Locate the cell with the specified text and output its (x, y) center coordinate. 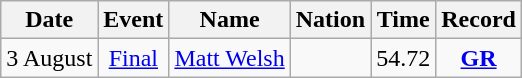
Nation (330, 20)
3 August (50, 58)
Final (134, 58)
Time (404, 20)
Record (479, 20)
GR (479, 58)
Matt Welsh (230, 58)
54.72 (404, 58)
Event (134, 20)
Name (230, 20)
Date (50, 20)
